For the text-containing cell, return its midpoint in (X, Y) coordinate format. 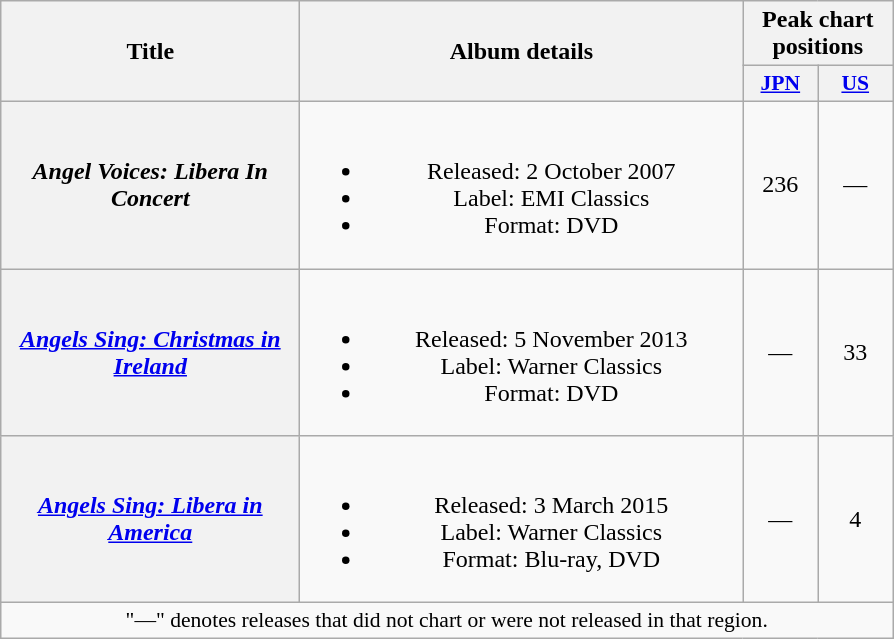
Album details (522, 52)
Title (150, 52)
"—" denotes releases that did not chart or were not released in that region. (447, 621)
Angel Voices: Libera In Concert (150, 184)
JPN (780, 84)
Released: 5 November 2013Label: Warner ClassicsFormat: DVD (522, 352)
Released: 3 March 2015Label: Warner ClassicsFormat: Blu-ray, DVD (522, 520)
Angels Sing: Christmas in Ireland (150, 352)
Peak chart positions (818, 34)
4 (856, 520)
Released: 2 October 2007Label: EMI ClassicsFormat: DVD (522, 184)
Angels Sing: Libera in America (150, 520)
33 (856, 352)
236 (780, 184)
US (856, 84)
